Search for the cell housing the specified text and yield its [X, Y] center coordinate. 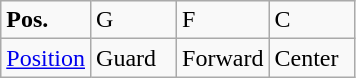
Center [312, 58]
F [223, 20]
G [134, 20]
C [312, 20]
Position [46, 58]
Pos. [46, 20]
Forward [223, 58]
Guard [134, 58]
